Capture the cell that displays the provided text and extract its (X, Y) central coordinate. 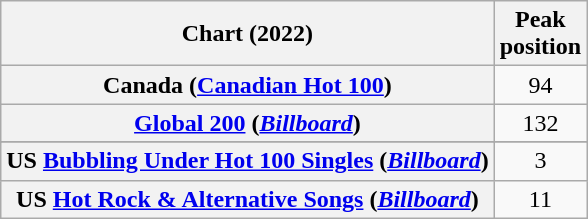
3 (540, 161)
Peakposition (540, 34)
US Hot Rock & Alternative Songs (Billboard) (248, 199)
Chart (2022) (248, 34)
Global 200 (Billboard) (248, 123)
11 (540, 199)
94 (540, 85)
Canada (Canadian Hot 100) (248, 85)
US Bubbling Under Hot 100 Singles (Billboard) (248, 161)
132 (540, 123)
